Return [x, y] of the center of cell containing provided text 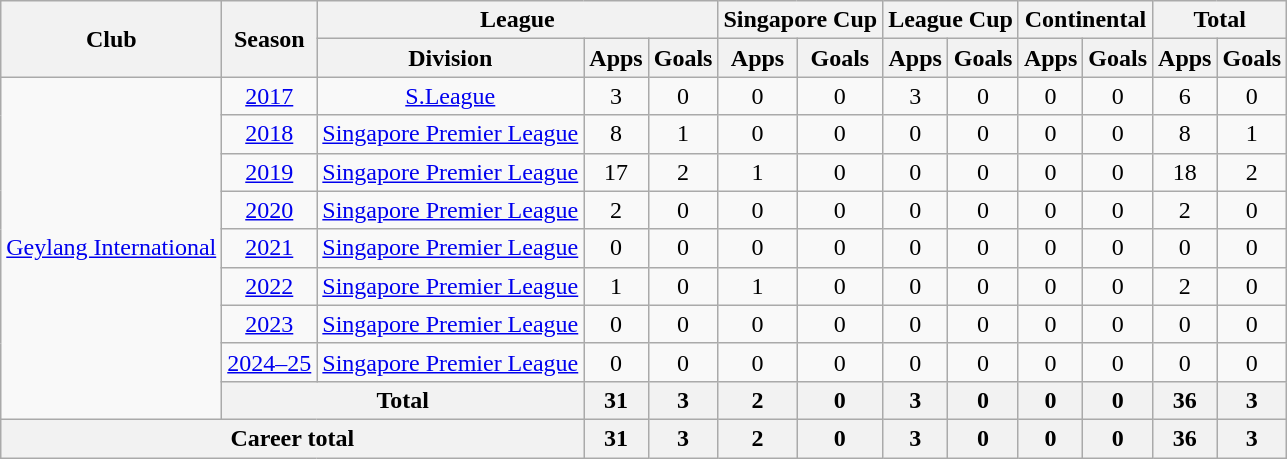
2024–25 [270, 362]
League [518, 20]
Singapore Cup [800, 20]
S.League [450, 96]
2021 [270, 248]
League Cup [951, 20]
2022 [270, 286]
Season [270, 39]
2020 [270, 210]
17 [616, 172]
2023 [270, 324]
18 [1185, 172]
2019 [270, 172]
Geylang International [112, 248]
2017 [270, 96]
2018 [270, 134]
6 [1185, 96]
Continental [1085, 20]
Division [450, 58]
Club [112, 39]
Career total [292, 438]
